For the text-containing cell, return its midpoint in (X, Y) coordinate format. 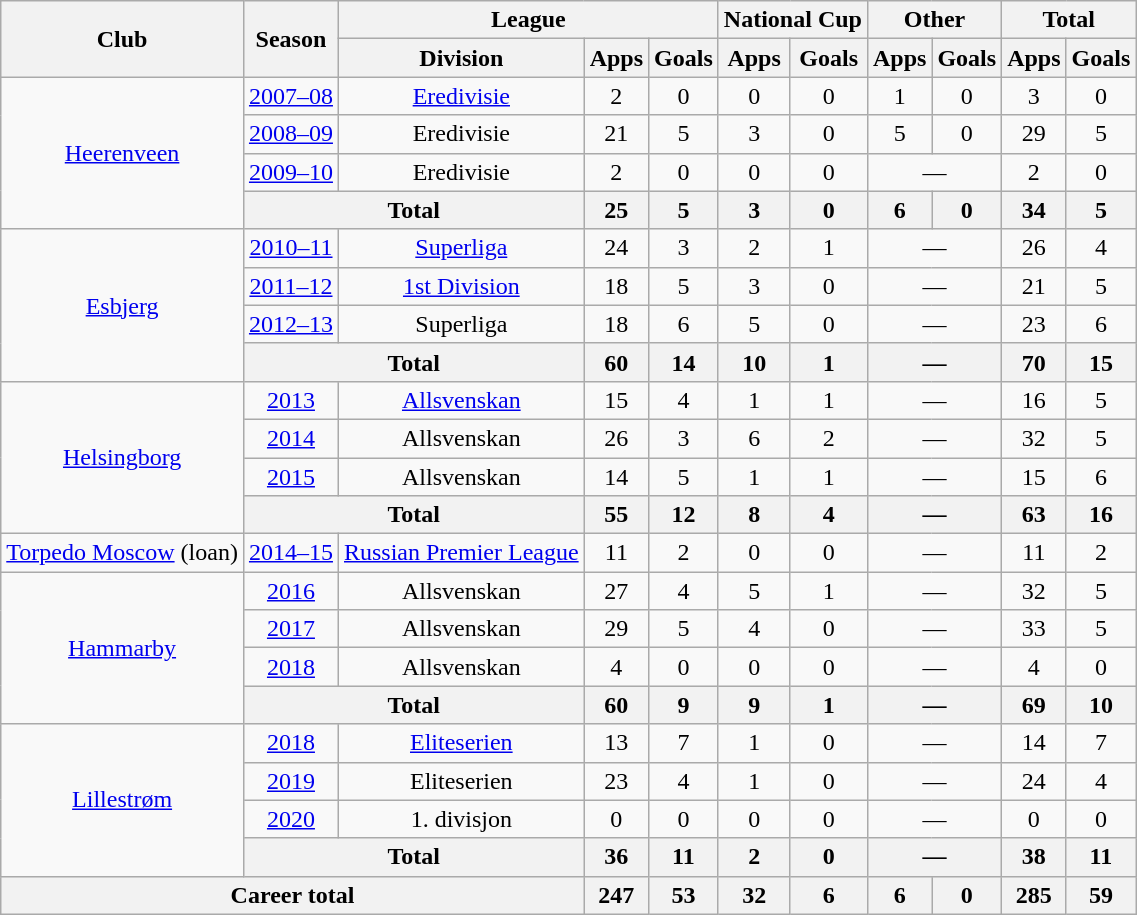
2013 (290, 400)
Hammarby (122, 648)
Other (934, 20)
2007–08 (290, 96)
Russian Premier League (461, 553)
2014–15 (290, 553)
Career total (292, 895)
2015 (290, 477)
2008–09 (290, 134)
Club (122, 39)
70 (1034, 362)
Esbjerg (122, 305)
33 (1034, 629)
63 (1034, 515)
Division (461, 58)
2017 (290, 629)
Heerenveen (122, 153)
247 (616, 895)
36 (616, 857)
34 (1034, 210)
55 (616, 515)
2016 (290, 591)
285 (1034, 895)
2012–13 (290, 324)
2019 (290, 781)
1st Division (461, 286)
12 (684, 515)
53 (684, 895)
Helsingborg (122, 457)
38 (1034, 857)
2010–11 (290, 248)
2011–12 (290, 286)
2009–10 (290, 172)
69 (1034, 705)
25 (616, 210)
Lillestrøm (122, 800)
National Cup (792, 20)
27 (616, 591)
1. divisjon (461, 819)
League (528, 20)
Torpedo Moscow (loan) (122, 553)
13 (616, 743)
8 (754, 515)
2020 (290, 819)
59 (1101, 895)
Season (290, 39)
2014 (290, 438)
